Scan for the cell matching the given text and deliver its (x, y) coordinate at center. 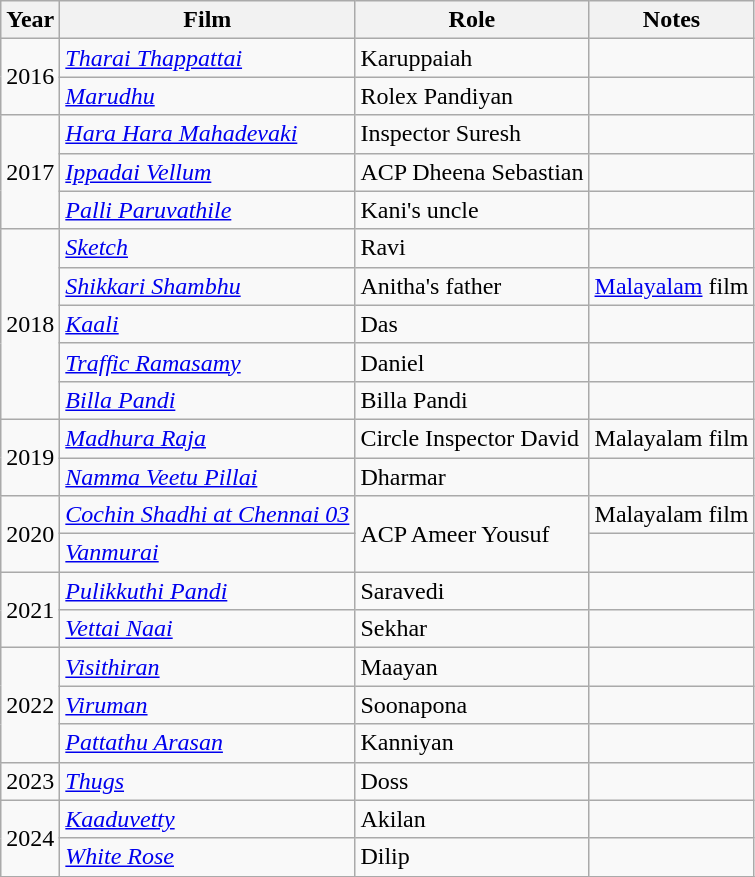
Marudhu (208, 96)
Circle Inspector David (472, 438)
Palli Paruvathile (208, 210)
Role (472, 20)
White Rose (208, 857)
Akilan (472, 819)
2021 (30, 610)
2020 (30, 534)
Visithiran (208, 667)
Karuppaiah (472, 58)
Anitha's father (472, 286)
Soonapona (472, 705)
Film (208, 20)
ACP Ameer Yousuf (472, 534)
2018 (30, 324)
Notes (672, 20)
Year (30, 20)
Inspector Suresh (472, 134)
Shikkari Shambhu (208, 286)
Dilip (472, 857)
Ippadai Vellum (208, 172)
Pulikkuthi Pandi (208, 591)
Cochin Shadhi at Chennai 03 (208, 515)
Saravedi (472, 591)
Thugs (208, 781)
Kanniyan (472, 743)
Doss (472, 781)
Tharai Thappattai (208, 58)
Sketch (208, 248)
Kaaduvetty (208, 819)
Pattathu Arasan (208, 743)
Dharmar (472, 477)
Kani's uncle (472, 210)
Hara Hara Mahadevaki (208, 134)
Vanmurai (208, 553)
ACP Dheena Sebastian (472, 172)
Ravi (472, 248)
Kaali (208, 324)
Maayan (472, 667)
Viruman (208, 705)
Vettai Naai (208, 629)
2023 (30, 781)
Namma Veetu Pillai (208, 477)
Sekhar (472, 629)
2024 (30, 838)
2022 (30, 705)
Daniel (472, 362)
2019 (30, 457)
2017 (30, 172)
2016 (30, 77)
Das (472, 324)
Madhura Raja (208, 438)
Traffic Ramasamy (208, 362)
Rolex Pandiyan (472, 96)
